Provide the (x, y) coordinate of the cell's center where the given text is located.  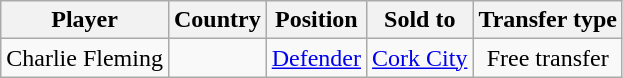
Charlie Fleming (85, 58)
Transfer type (548, 20)
Country (217, 20)
Player (85, 20)
Defender (316, 58)
Free transfer (548, 58)
Cork City (420, 58)
Sold to (420, 20)
Position (316, 20)
